Capture the cell that displays the provided text and extract its (X, Y) central coordinate. 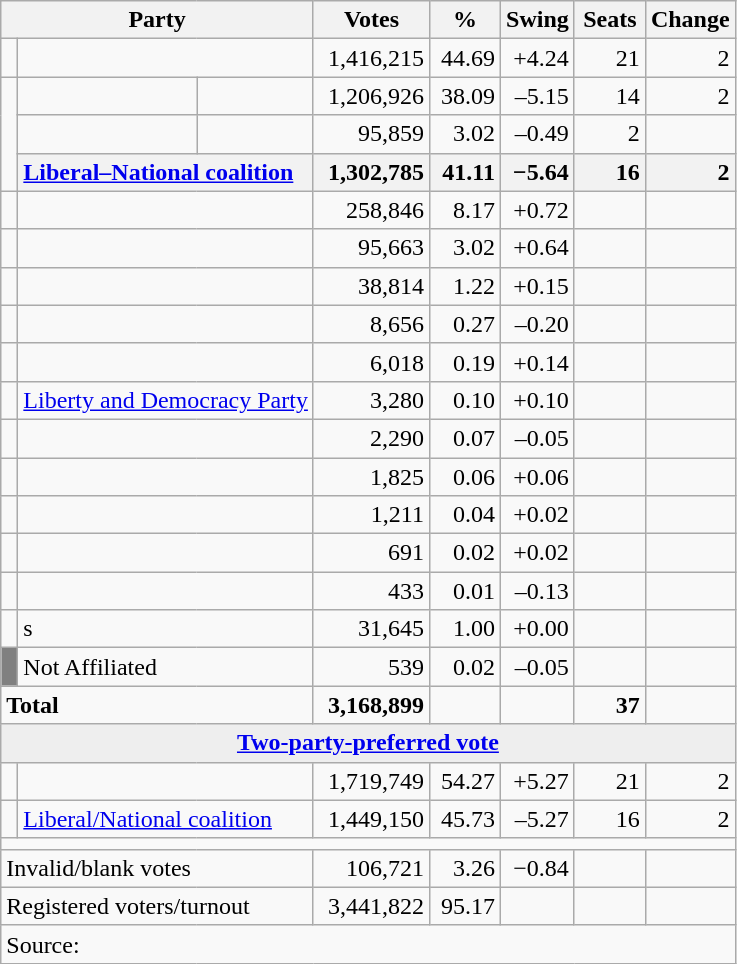
Swing (538, 20)
2,290 (371, 438)
Party (158, 20)
41.11 (464, 172)
–0.20 (538, 324)
433 (371, 591)
s (166, 629)
+0.64 (538, 248)
95.17 (464, 906)
Not Affiliated (166, 667)
38.09 (464, 96)
3,441,822 (371, 906)
Votes (371, 20)
38,814 (371, 286)
Source: (368, 944)
1.00 (464, 629)
0.07 (464, 438)
Registered voters/turnout (158, 906)
1,211 (371, 515)
Liberal/National coalition (166, 819)
Total (158, 705)
1,825 (371, 477)
0.19 (464, 362)
1,302,785 (371, 172)
0.10 (464, 400)
54.27 (464, 781)
3,168,899 (371, 705)
1,449,150 (371, 819)
Liberal–National coalition (166, 172)
3.26 (464, 868)
1,206,926 (371, 96)
−5.64 (538, 172)
8,656 (371, 324)
0.04 (464, 515)
0.01 (464, 591)
Liberty and Democracy Party (166, 400)
+0.00 (538, 629)
95,859 (371, 134)
6,018 (371, 362)
Invalid/blank votes (158, 868)
+0.14 (538, 362)
3,280 (371, 400)
Change (690, 20)
45.73 (464, 819)
% (464, 20)
–5.27 (538, 819)
691 (371, 553)
106,721 (371, 868)
0.06 (464, 477)
31,645 (371, 629)
−0.84 (538, 868)
37 (610, 705)
–0.49 (538, 134)
0.27 (464, 324)
+0.10 (538, 400)
+0.72 (538, 210)
14 (610, 96)
44.69 (464, 58)
258,846 (371, 210)
+0.15 (538, 286)
+5.27 (538, 781)
–0.13 (538, 591)
1,416,215 (371, 58)
+4.24 (538, 58)
Two-party-preferred vote (368, 743)
1,719,749 (371, 781)
8.17 (464, 210)
95,663 (371, 248)
–5.15 (538, 96)
+0.06 (538, 477)
1.22 (464, 286)
Seats (610, 20)
539 (371, 667)
